Return the [x, y] coordinate for the center point of the cell that contains the specified text.  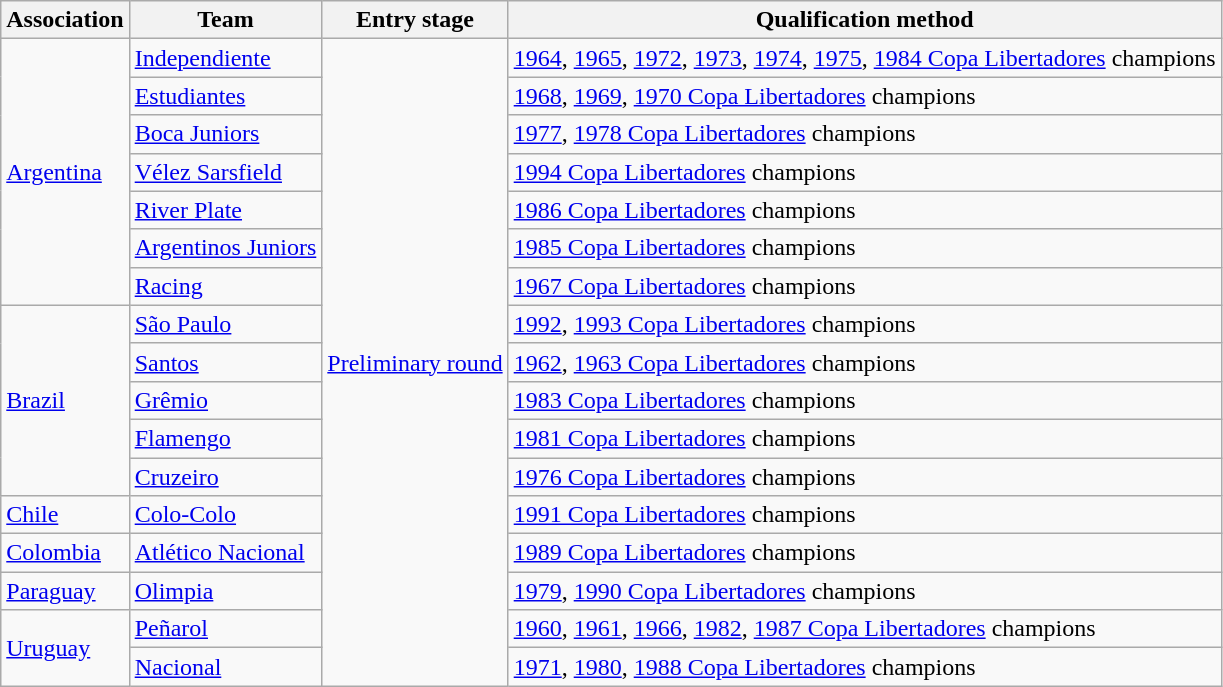
Entry stage [415, 20]
1964, 1965, 1972, 1973, 1974, 1975, 1984 Copa Libertadores champions [864, 58]
Boca Juniors [226, 134]
Flamengo [226, 438]
Uruguay [65, 648]
Colombia [65, 553]
1992, 1993 Copa Libertadores champions [864, 324]
Paraguay [65, 591]
River Plate [226, 210]
1977, 1978 Copa Libertadores champions [864, 134]
1994 Copa Libertadores champions [864, 172]
1971, 1980, 1988 Copa Libertadores champions [864, 667]
Argentinos Juniors [226, 248]
Independiente [226, 58]
Estudiantes [226, 96]
Santos [226, 362]
Qualification method [864, 20]
1979, 1990 Copa Libertadores champions [864, 591]
1981 Copa Libertadores champions [864, 438]
1962, 1963 Copa Libertadores champions [864, 362]
Olimpia [226, 591]
Preliminary round [415, 362]
Grêmio [226, 400]
Team [226, 20]
Atlético Nacional [226, 553]
Chile [65, 515]
1985 Copa Libertadores champions [864, 248]
Colo-Colo [226, 515]
1983 Copa Libertadores champions [864, 400]
1989 Copa Libertadores champions [864, 553]
Peñarol [226, 629]
Cruzeiro [226, 477]
Argentina [65, 172]
Vélez Sarsfield [226, 172]
Association [65, 20]
1960, 1961, 1966, 1982, 1987 Copa Libertadores champions [864, 629]
1968, 1969, 1970 Copa Libertadores champions [864, 96]
1976 Copa Libertadores champions [864, 477]
1986 Copa Libertadores champions [864, 210]
1967 Copa Libertadores champions [864, 286]
1991 Copa Libertadores champions [864, 515]
São Paulo [226, 324]
Nacional [226, 667]
Brazil [65, 400]
Racing [226, 286]
